Search for the cell housing the specified text and yield its (X, Y) center coordinate. 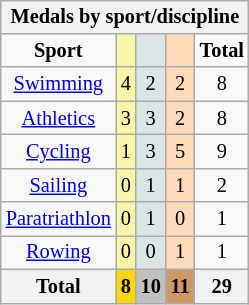
Sailing (58, 185)
Sport (58, 51)
Swimming (58, 84)
11 (180, 286)
Rowing (58, 253)
Medals by sport/discipline (125, 17)
Cycling (58, 152)
10 (151, 286)
4 (126, 84)
Athletics (58, 118)
29 (222, 286)
9 (222, 152)
5 (180, 152)
Paratriathlon (58, 219)
